For the text-containing cell, return its midpoint in (x, y) coordinate format. 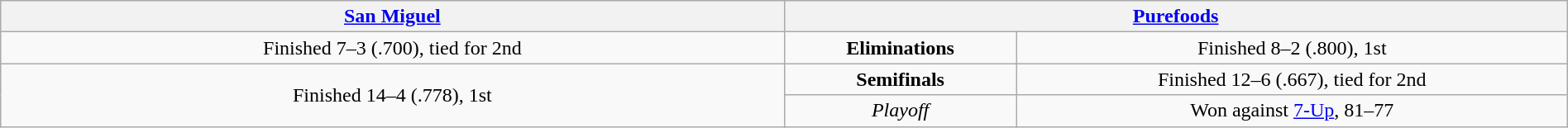
Finished 14–4 (.778), 1st (392, 95)
Finished 7–3 (.700), tied for 2nd (392, 48)
Finished 8–2 (.800), 1st (1292, 48)
Won against 7-Up, 81–77 (1292, 111)
Eliminations (900, 48)
Semifinals (900, 79)
Finished 12–6 (.667), tied for 2nd (1292, 79)
Playoff (900, 111)
Purefoods (1176, 17)
San Miguel (392, 17)
